Pinpoint the cell where the given text exists, returning its (x, y) midpoint coordinate. 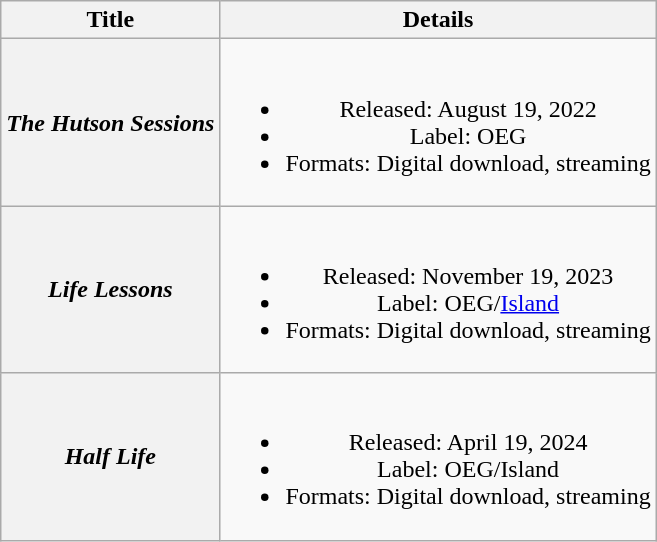
Details (438, 20)
Half Life (110, 456)
Life Lessons (110, 290)
Title (110, 20)
Released: April 19, 2024Label: OEG/IslandFormats: Digital download, streaming (438, 456)
The Hutson Sessions (110, 122)
Released: November 19, 2023Label: OEG/IslandFormats: Digital download, streaming (438, 290)
Released: August 19, 2022Label: OEGFormats: Digital download, streaming (438, 122)
